Search for the cell housing the specified text and yield its (X, Y) center coordinate. 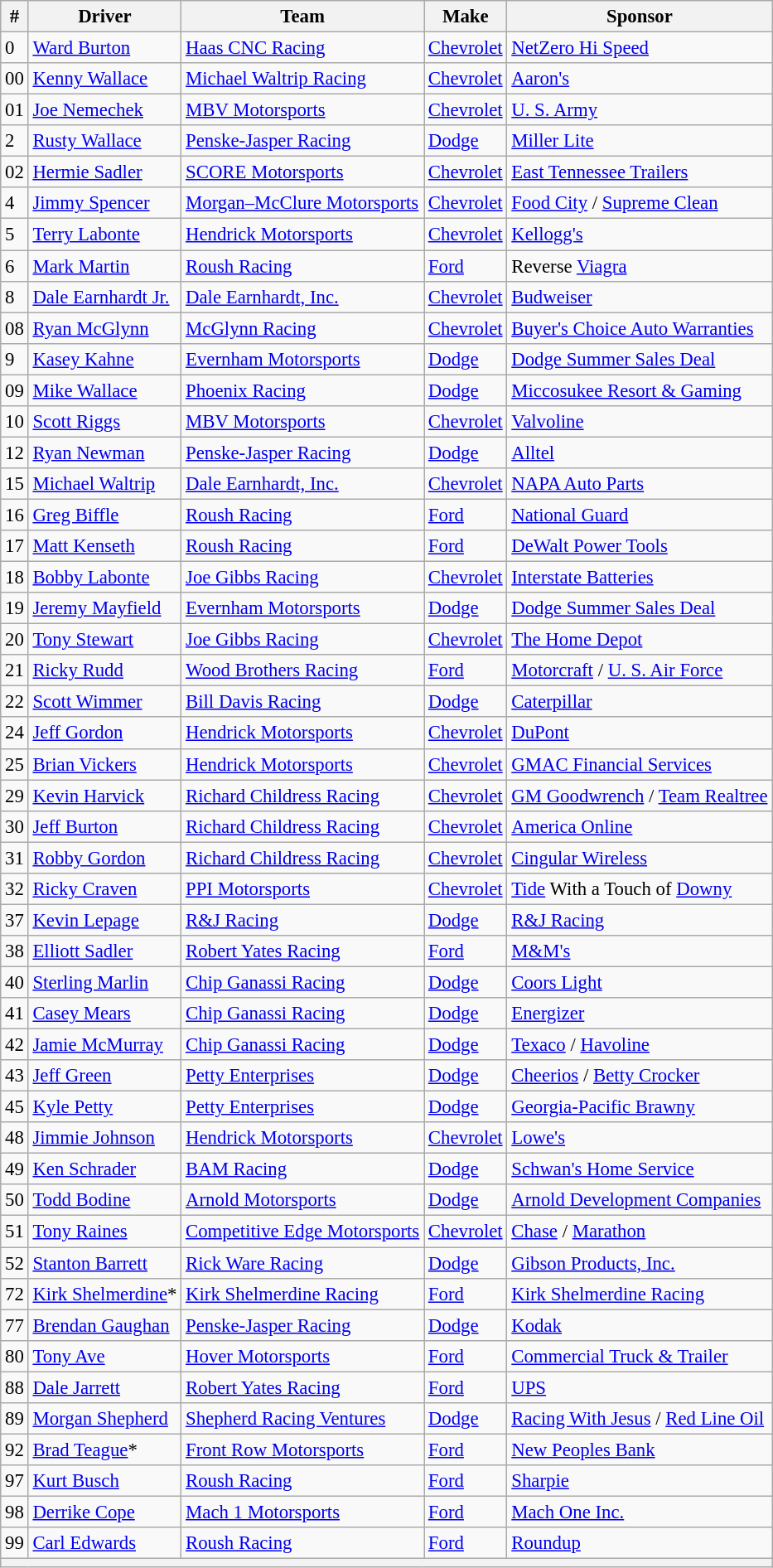
Tony Stewart (104, 640)
Tony Ave (104, 1356)
Sponsor (640, 17)
Schwan's Home Service (640, 1169)
5 (15, 235)
Brendan Gaughan (104, 1325)
77 (15, 1325)
Interstate Batteries (640, 578)
4 (15, 203)
Kevin Lepage (104, 920)
Bill Davis Racing (303, 702)
Hover Motorsports (303, 1356)
Stanton Barrett (104, 1263)
Motorcraft / U. S. Air Force (640, 670)
Scott Wimmer (104, 702)
Todd Bodine (104, 1201)
80 (15, 1356)
30 (15, 826)
Derrike Cope (104, 1512)
GMAC Financial Services (640, 764)
19 (15, 608)
New Peoples Bank (640, 1449)
Terry Labonte (104, 235)
Casey Mears (104, 1014)
10 (15, 422)
Kurt Busch (104, 1481)
Texaco / Havoline (640, 1045)
Energizer (640, 1014)
UPS (640, 1387)
15 (15, 484)
NAPA Auto Parts (640, 484)
48 (15, 1138)
51 (15, 1232)
DuPont (640, 733)
Arnold Motorsports (303, 1201)
PPI Motorsports (303, 889)
Joe Nemechek (104, 110)
Jimmie Johnson (104, 1138)
Kellogg's (640, 235)
43 (15, 1076)
Carl Edwards (104, 1543)
92 (15, 1449)
21 (15, 670)
0 (15, 48)
Ricky Rudd (104, 670)
Hermie Sadler (104, 172)
00 (15, 79)
Jeremy Mayfield (104, 608)
DeWalt Power Tools (640, 546)
72 (15, 1294)
99 (15, 1543)
Reverse Viagra (640, 266)
Kasey Kahne (104, 359)
Miller Lite (640, 141)
Aaron's (640, 79)
88 (15, 1387)
GM Goodwrench / Team Realtree (640, 796)
Wood Brothers Racing (303, 670)
Greg Biffle (104, 515)
NetZero Hi Speed (640, 48)
Roundup (640, 1543)
Miccosukee Resort & Gaming (640, 390)
Tony Raines (104, 1232)
22 (15, 702)
Sharpie (640, 1481)
25 (15, 764)
Bobby Labonte (104, 578)
Dale Jarrett (104, 1387)
31 (15, 858)
02 (15, 172)
97 (15, 1481)
Ken Schrader (104, 1169)
Ryan McGlynn (104, 328)
Commercial Truck & Trailer (640, 1356)
12 (15, 452)
40 (15, 982)
Jeff Gordon (104, 733)
Arnold Development Companies (640, 1201)
Jeff Green (104, 1076)
52 (15, 1263)
M&M's (640, 951)
Tide With a Touch of Downy (640, 889)
McGlynn Racing (303, 328)
9 (15, 359)
Chase / Marathon (640, 1232)
Cingular Wireless (640, 858)
Shepherd Racing Ventures (303, 1419)
89 (15, 1419)
Mach One Inc. (640, 1512)
Elliott Sadler (104, 951)
Jimmy Spencer (104, 203)
Ryan Newman (104, 452)
Brad Teague* (104, 1449)
East Tennessee Trailers (640, 172)
Alltel (640, 452)
Robby Gordon (104, 858)
08 (15, 328)
# (15, 17)
Georgia-Pacific Brawny (640, 1107)
24 (15, 733)
29 (15, 796)
01 (15, 110)
16 (15, 515)
Brian Vickers (104, 764)
Cheerios / Betty Crocker (640, 1076)
Valvoline (640, 422)
09 (15, 390)
Kevin Harvick (104, 796)
The Home Depot (640, 640)
Ward Burton (104, 48)
50 (15, 1201)
Matt Kenseth (104, 546)
Budweiser (640, 297)
2 (15, 141)
BAM Racing (303, 1169)
20 (15, 640)
Kenny Wallace (104, 79)
Lowe's (640, 1138)
Dale Earnhardt Jr. (104, 297)
SCORE Motorsports (303, 172)
Mach 1 Motorsports (303, 1512)
49 (15, 1169)
17 (15, 546)
Ricky Craven (104, 889)
18 (15, 578)
Morgan–McClure Motorsports (303, 203)
Scott Riggs (104, 422)
Racing With Jesus / Red Line Oil (640, 1419)
Mike Wallace (104, 390)
Driver (104, 17)
Front Row Motorsports (303, 1449)
45 (15, 1107)
Kyle Petty (104, 1107)
8 (15, 297)
6 (15, 266)
Team (303, 17)
National Guard (640, 515)
Phoenix Racing (303, 390)
Food City / Supreme Clean (640, 203)
Haas CNC Racing (303, 48)
Buyer's Choice Auto Warranties (640, 328)
42 (15, 1045)
Coors Light (640, 982)
Michael Waltrip Racing (303, 79)
Mark Martin (104, 266)
Caterpillar (640, 702)
Gibson Products, Inc. (640, 1263)
Morgan Shepherd (104, 1419)
Rick Ware Racing (303, 1263)
37 (15, 920)
U. S. Army (640, 110)
Make (466, 17)
America Online (640, 826)
Kirk Shelmerdine* (104, 1294)
Jeff Burton (104, 826)
38 (15, 951)
32 (15, 889)
Rusty Wallace (104, 141)
Michael Waltrip (104, 484)
98 (15, 1512)
Competitive Edge Motorsports (303, 1232)
Sterling Marlin (104, 982)
41 (15, 1014)
Kodak (640, 1325)
Jamie McMurray (104, 1045)
